Provide the [x, y] coordinate of the cell's center where the given text is located.  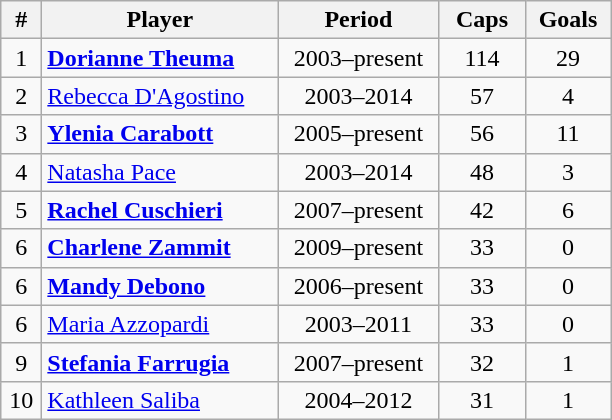
Kathleen Saliba [160, 400]
Charlene Zammit [160, 248]
2 [22, 96]
29 [568, 58]
2004–2012 [358, 400]
# [22, 20]
42 [482, 210]
Maria Azzopardi [160, 324]
32 [482, 362]
Mandy Debono [160, 286]
57 [482, 96]
9 [22, 362]
2009–present [358, 248]
2006–present [358, 286]
Rachel Cuschieri [160, 210]
Caps [482, 20]
Natasha Pace [160, 172]
11 [568, 134]
Stefania Farrugia [160, 362]
56 [482, 134]
2003–present [358, 58]
2003–2011 [358, 324]
Dorianne Theuma [160, 58]
31 [482, 400]
Ylenia Carabott [160, 134]
Goals [568, 20]
Player [160, 20]
114 [482, 58]
48 [482, 172]
Rebecca D'Agostino [160, 96]
2005–present [358, 134]
Period [358, 20]
5 [22, 210]
10 [22, 400]
